Capture the cell that displays the provided text and extract its (x, y) central coordinate. 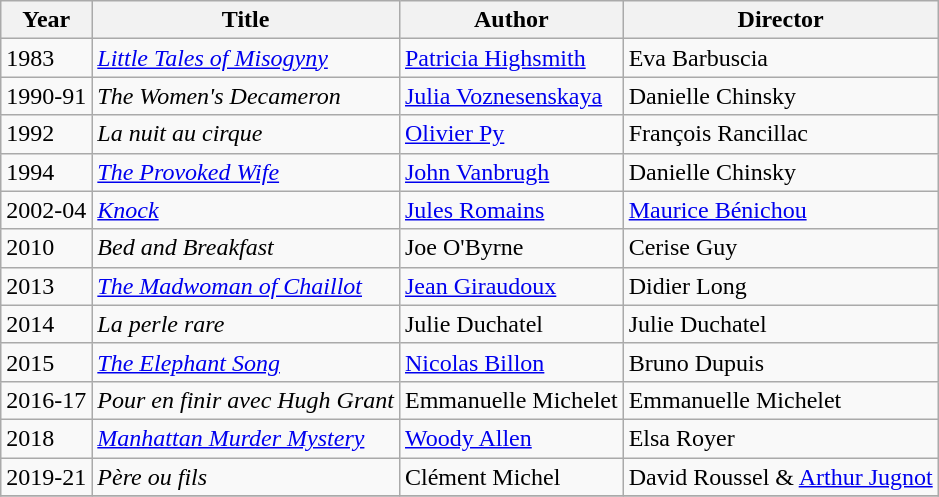
Patricia Highsmith (511, 58)
Jean Giraudoux (511, 286)
John Vanbrugh (511, 172)
The Elephant Song (246, 362)
David Roussel & Arthur Jugnot (780, 477)
1992 (46, 134)
La perle rare (246, 324)
Didier Long (780, 286)
2015 (46, 362)
2019-21 (46, 477)
Joe O'Byrne (511, 248)
Clément Michel (511, 477)
Julia Voznesenskaya (511, 96)
Manhattan Murder Mystery (246, 438)
Maurice Bénichou (780, 210)
1990-91 (46, 96)
Title (246, 20)
Author (511, 20)
2002-04 (46, 210)
Bed and Breakfast (246, 248)
Nicolas Billon (511, 362)
Year (46, 20)
Woody Allen (511, 438)
Bruno Dupuis (780, 362)
The Madwoman of Chaillot (246, 286)
2013 (46, 286)
2016-17 (46, 400)
Pour en finir avec Hugh Grant (246, 400)
Cerise Guy (780, 248)
Olivier Py (511, 134)
François Rancillac (780, 134)
La nuit au cirque (246, 134)
2010 (46, 248)
Elsa Royer (780, 438)
1983 (46, 58)
Jules Romains (511, 210)
2018 (46, 438)
1994 (46, 172)
Père ou fils (246, 477)
The Women's Decameron (246, 96)
Eva Barbuscia (780, 58)
2014 (46, 324)
Little Tales of Misogyny (246, 58)
Director (780, 20)
Knock (246, 210)
The Provoked Wife (246, 172)
